For the text-containing cell, return its midpoint in [X, Y] coordinate format. 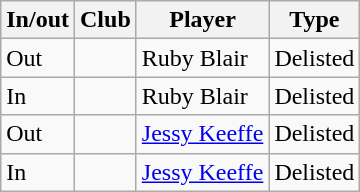
Player [202, 20]
Type [314, 20]
In/out [38, 20]
Club [106, 20]
